Pinpoint the cell where the given text exists, returning its (X, Y) midpoint coordinate. 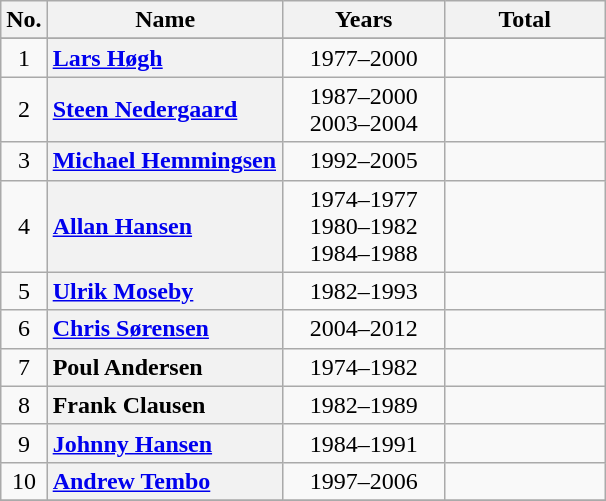
5 (24, 291)
Ulrik Moseby (165, 291)
2 (24, 110)
1982–1989 (364, 405)
Johnny Hansen (165, 443)
Total (524, 20)
6 (24, 329)
Chris Sørensen (165, 329)
1992–2005 (364, 161)
Andrew Tembo (165, 481)
1987–20002003–2004 (364, 110)
Allan Hansen (165, 226)
1982–1993 (364, 291)
Michael Hemmingsen (165, 161)
9 (24, 443)
1 (24, 58)
8 (24, 405)
3 (24, 161)
1984–1991 (364, 443)
2004–2012 (364, 329)
4 (24, 226)
Lars Høgh (165, 58)
Name (165, 20)
1997–2006 (364, 481)
Steen Nedergaard (165, 110)
1974–1982 (364, 367)
Years (364, 20)
7 (24, 367)
1974–19771980–19821984–1988 (364, 226)
No. (24, 20)
Poul Andersen (165, 367)
1977–2000 (364, 58)
Frank Clausen (165, 405)
10 (24, 481)
